Capture the cell that displays the provided text and extract its (x, y) central coordinate. 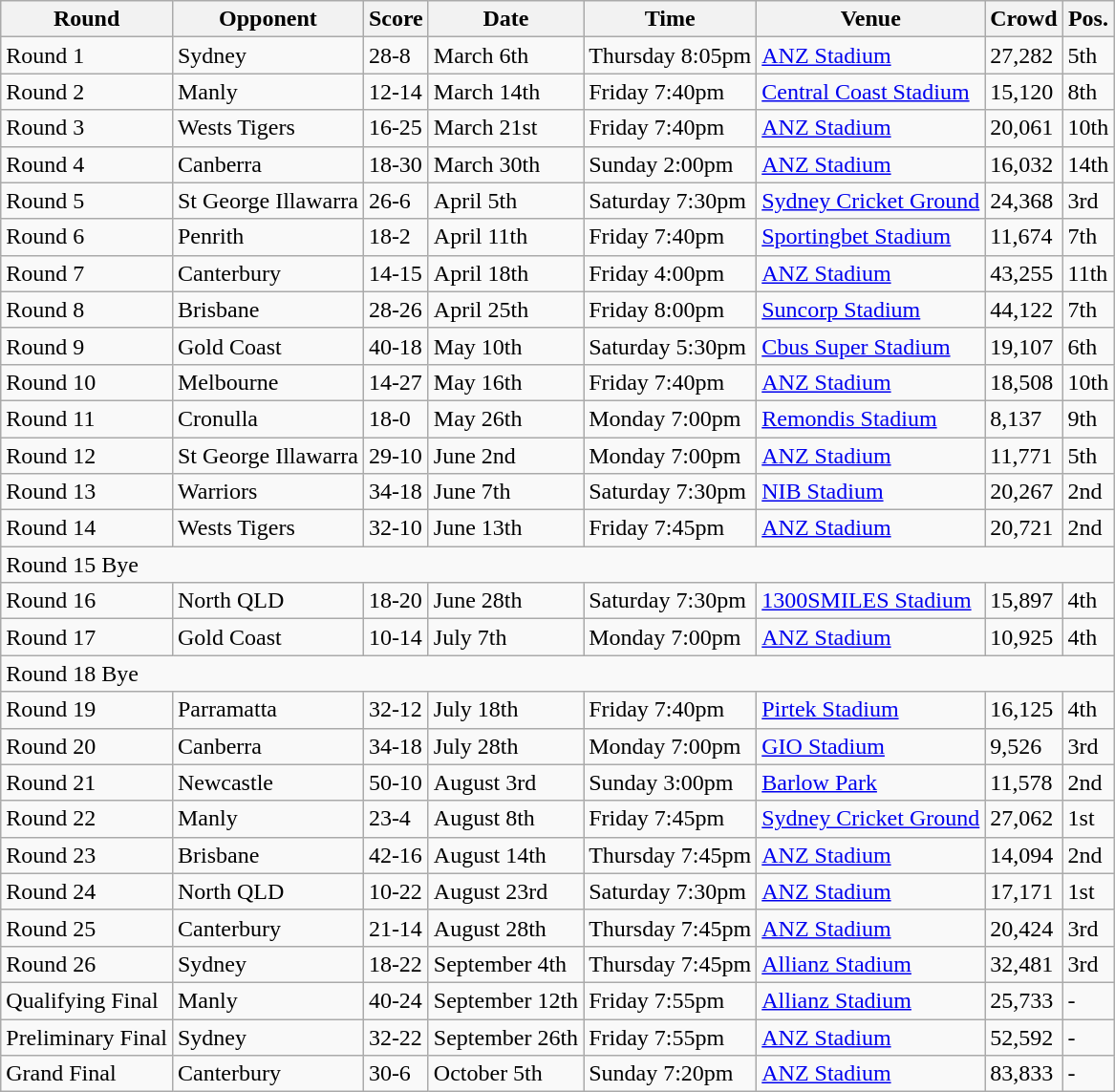
18-30 (396, 164)
Penrith (268, 237)
8,137 (1024, 418)
April 11th (505, 237)
18-20 (396, 601)
Pirtek Stadium (871, 710)
32,481 (1024, 964)
NIB Stadium (871, 492)
Round 23 (87, 855)
Round 26 (87, 964)
18-2 (396, 237)
August 28th (505, 928)
Round 8 (87, 310)
June 7th (505, 492)
March 30th (505, 164)
Cbus Super Stadium (871, 346)
Round 2 (87, 92)
16,125 (1024, 710)
16,032 (1024, 164)
Round 9 (87, 346)
11,674 (1024, 237)
July 28th (505, 746)
14-27 (396, 382)
14th (1088, 164)
21-14 (396, 928)
18-22 (396, 964)
August 14th (505, 855)
Crowd (1024, 19)
Cronulla (268, 418)
Sportingbet Stadium (871, 237)
9th (1088, 418)
28-26 (396, 310)
11,578 (1024, 782)
May 26th (505, 418)
14-15 (396, 273)
Score (396, 19)
27,282 (1024, 55)
April 25th (505, 310)
40-18 (396, 346)
Round 24 (87, 891)
Central Coast Stadium (871, 92)
GIO Stadium (871, 746)
June 2nd (505, 456)
20,267 (1024, 492)
10-14 (396, 637)
11th (1088, 273)
44,122 (1024, 310)
June 28th (505, 601)
Grand Final (87, 1074)
Round 19 (87, 710)
May 16th (505, 382)
Remondis Stadium (871, 418)
Barlow Park (871, 782)
Round 22 (87, 819)
Round 16 (87, 601)
15,897 (1024, 601)
September 12th (505, 1000)
28-8 (396, 55)
Round 25 (87, 928)
83,833 (1024, 1074)
Thursday 8:05pm (671, 55)
Pos. (1088, 19)
Venue (871, 19)
Round 6 (87, 237)
32-10 (396, 528)
August 23rd (505, 891)
Suncorp Stadium (871, 310)
18,508 (1024, 382)
Round 13 (87, 492)
19,107 (1024, 346)
July 18th (505, 710)
Sunday 3:00pm (671, 782)
Round 1 (87, 55)
50-10 (396, 782)
Round 20 (87, 746)
23-4 (396, 819)
20,424 (1024, 928)
Sunday 7:20pm (671, 1074)
Opponent (268, 19)
30-6 (396, 1074)
Time (671, 19)
May 10th (505, 346)
27,062 (1024, 819)
52,592 (1024, 1037)
Qualifying Final (87, 1000)
Round (87, 19)
32-22 (396, 1037)
Round 4 (87, 164)
6th (1088, 346)
Round 14 (87, 528)
10-22 (396, 891)
18-0 (396, 418)
August 3rd (505, 782)
8th (1088, 92)
October 5th (505, 1074)
Sunday 2:00pm (671, 164)
Preliminary Final (87, 1037)
June 13th (505, 528)
March 14th (505, 92)
1300SMILES Stadium (871, 601)
Round 17 (87, 637)
Warriors (268, 492)
Round 11 (87, 418)
Newcastle (268, 782)
20,061 (1024, 128)
Friday 8:00pm (671, 310)
11,771 (1024, 456)
16-25 (396, 128)
Round 21 (87, 782)
26-6 (396, 201)
Round 3 (87, 128)
Melbourne (268, 382)
12-14 (396, 92)
March 21st (505, 128)
32-12 (396, 710)
Round 12 (87, 456)
Parramatta (268, 710)
Round 7 (87, 273)
40-24 (396, 1000)
April 5th (505, 201)
43,255 (1024, 273)
24,368 (1024, 201)
Saturday 5:30pm (671, 346)
15,120 (1024, 92)
17,171 (1024, 891)
20,721 (1024, 528)
July 7th (505, 637)
September 4th (505, 964)
August 8th (505, 819)
September 26th (505, 1037)
Round 10 (87, 382)
March 6th (505, 55)
April 18th (505, 273)
9,526 (1024, 746)
14,094 (1024, 855)
42-16 (396, 855)
25,733 (1024, 1000)
Round 15 Bye (558, 565)
Date (505, 19)
Round 18 Bye (558, 674)
Friday 4:00pm (671, 273)
Round 5 (87, 201)
10,925 (1024, 637)
29-10 (396, 456)
